From the cell containing the given text, extract its center point as [X, Y] coordinate. 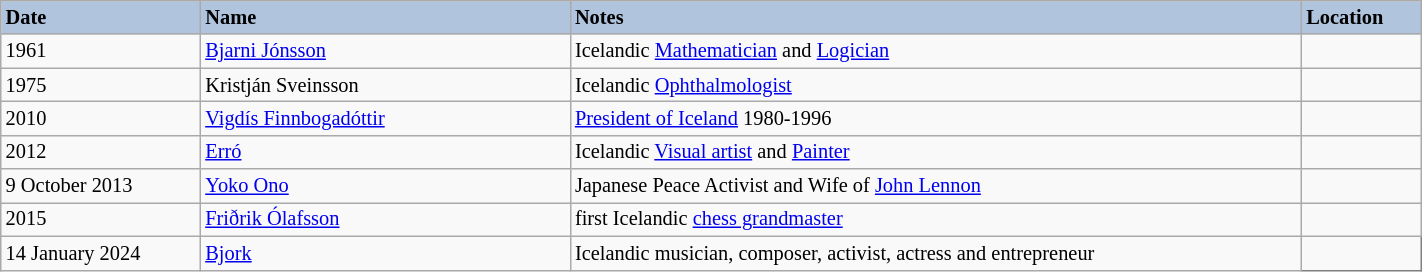
Bjarni Jónsson [385, 51]
Icelandic Ophthalmologist [936, 85]
2015 [101, 219]
9 October 2013 [101, 186]
Bjork [385, 253]
2012 [101, 152]
Icelandic Visual artist and Painter [936, 152]
Vigdís Finnbogadóttir [385, 118]
Notes [936, 17]
Erró [385, 152]
Yoko Ono [385, 186]
1975 [101, 85]
2010 [101, 118]
Icelandic musician, composer, activist, actress and entrepreneur [936, 253]
Friðrik Ólafsson [385, 219]
14 January 2024 [101, 253]
first Icelandic chess grandmaster [936, 219]
Icelandic Mathematician and Logician [936, 51]
Kristján Sveinsson [385, 85]
Name [385, 17]
Location [1361, 17]
Japanese Peace Activist and Wife of John Lennon [936, 186]
Date [101, 17]
1961 [101, 51]
President of Iceland 1980-1996 [936, 118]
